Capture the cell that displays the provided text and extract its (x, y) central coordinate. 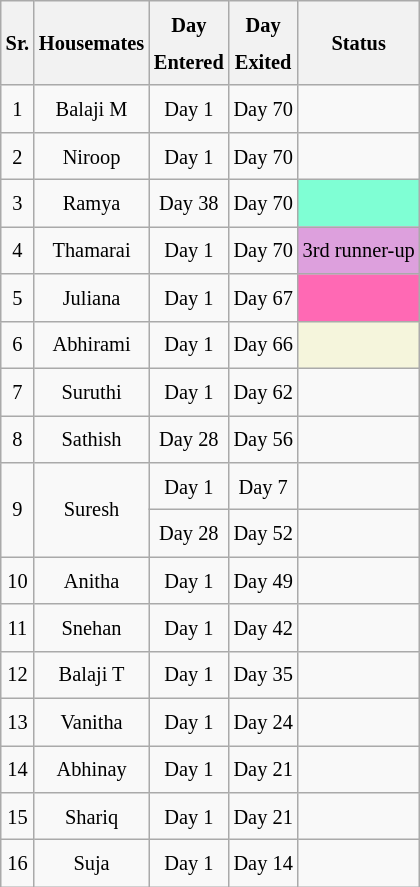
Day 42 (264, 628)
Snehan (92, 628)
12 (18, 674)
DayEntered (189, 42)
Ramya (92, 202)
15 (18, 816)
Suruthi (92, 392)
Housemates (92, 42)
Abhirami (92, 344)
Abhinay (92, 768)
Day 38 (189, 202)
Day 35 (264, 674)
Day 24 (264, 722)
2 (18, 156)
Niroop (92, 156)
Balaji T (92, 674)
Anitha (92, 580)
7 (18, 392)
14 (18, 768)
16 (18, 864)
Shariq (92, 816)
Juliana (92, 298)
Suja (92, 864)
Day 52 (264, 532)
Status (359, 42)
Thamarai (92, 250)
Day 66 (264, 344)
6 (18, 344)
Day 67 (264, 298)
4 (18, 250)
1 (18, 108)
5 (18, 298)
Day 14 (264, 864)
Day 56 (264, 438)
DayExited (264, 42)
Sr. (18, 42)
Day 7 (264, 486)
Sathish (92, 438)
8 (18, 438)
9 (18, 509)
Day 49 (264, 580)
11 (18, 628)
3rd runner-up (359, 250)
Balaji M (92, 108)
13 (18, 722)
10 (18, 580)
Suresh (92, 509)
3 (18, 202)
Vanitha (92, 722)
Day 62 (264, 392)
